Search for the cell housing the specified text and yield its [x, y] center coordinate. 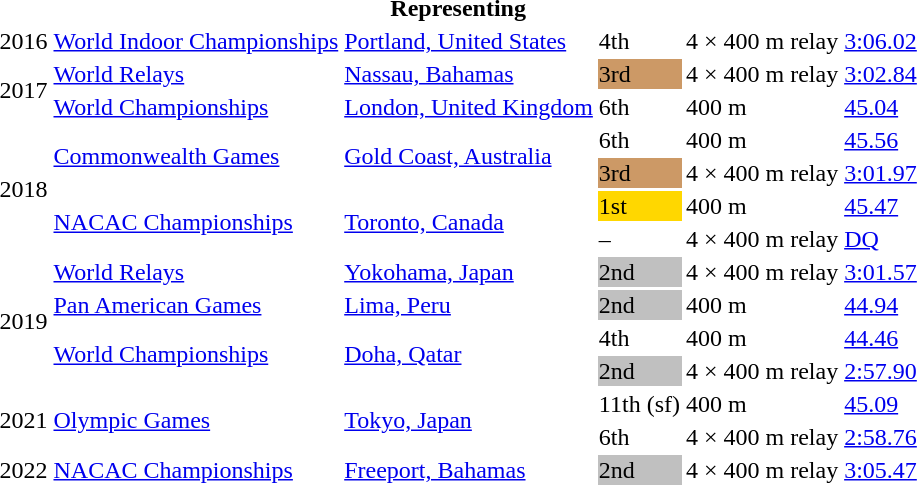
Toronto, Canada [469, 222]
London, United Kingdom [469, 107]
Nassau, Bahamas [469, 74]
Tokyo, Japan [469, 420]
Lima, Peru [469, 305]
World Indoor Championships [196, 41]
Gold Coast, Australia [469, 156]
Commonwealth Games [196, 156]
Yokohama, Japan [469, 272]
Pan American Games [196, 305]
Doha, Qatar [469, 354]
– [639, 239]
Olympic Games [196, 420]
11th (sf) [639, 404]
1st [639, 206]
Portland, United States [469, 41]
Freeport, Bahamas [469, 470]
